Scan for the cell matching the given text and deliver its [X, Y] coordinate at center. 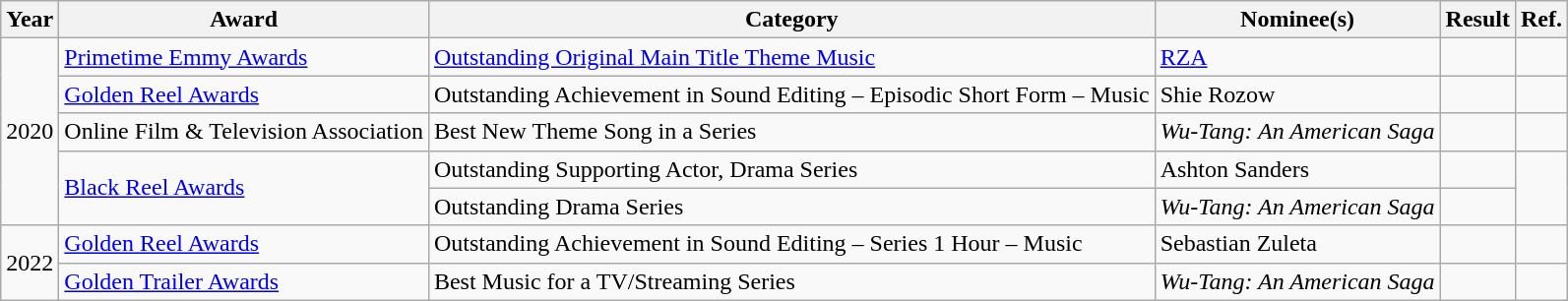
Year [30, 20]
Outstanding Original Main Title Theme Music [791, 57]
Nominee(s) [1297, 20]
Best New Theme Song in a Series [791, 132]
Shie Rozow [1297, 94]
Outstanding Achievement in Sound Editing – Series 1 Hour – Music [791, 244]
Category [791, 20]
Ashton Sanders [1297, 169]
Golden Trailer Awards [244, 281]
Outstanding Achievement in Sound Editing – Episodic Short Form – Music [791, 94]
Result [1477, 20]
Primetime Emmy Awards [244, 57]
Online Film & Television Association [244, 132]
2022 [30, 263]
Outstanding Supporting Actor, Drama Series [791, 169]
2020 [30, 132]
Ref. [1541, 20]
Outstanding Drama Series [791, 207]
Best Music for a TV/Streaming Series [791, 281]
Sebastian Zuleta [1297, 244]
RZA [1297, 57]
Award [244, 20]
Black Reel Awards [244, 188]
